Determine the (X, Y) coordinate at the center of the cell enclosing the given text.  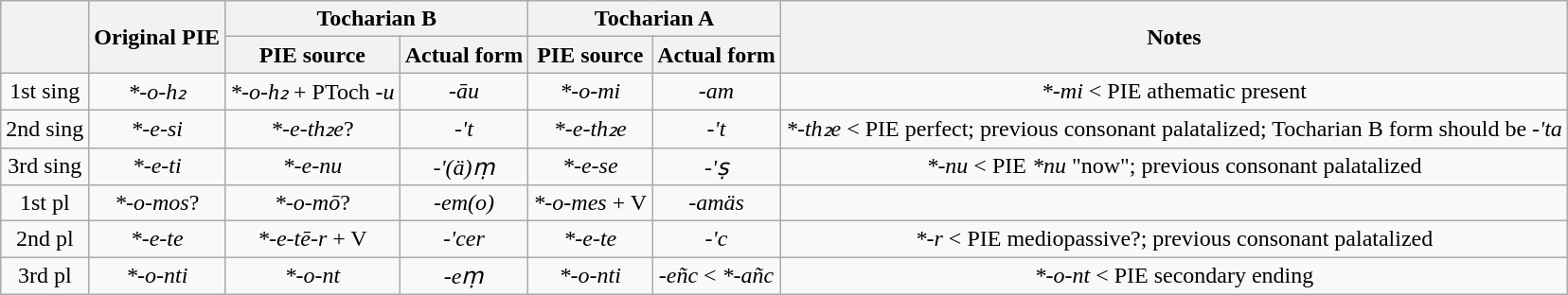
*-e-se (591, 166)
*-nu < PIE *nu "now"; previous consonant palatalized (1174, 166)
*-o-nt < PIE secondary ending (1174, 276)
1st sing (45, 92)
*-o-mes + V (591, 203)
-'cer (464, 239)
2nd pl (45, 239)
*-e-th₂e? (312, 129)
*-e-si (157, 129)
*-mi < PIE athematic present (1174, 92)
*-th₂e < PIE perfect; previous consonant palatalized; Tocharian B form should be -'ta (1174, 129)
*-e-ti (157, 166)
-am (717, 92)
*-o-h₂ (157, 92)
2nd sing (45, 129)
Tocharian A (655, 19)
-'(ä)ṃ (464, 166)
3rd sing (45, 166)
*-r < PIE mediopassive?; previous consonant palatalized (1174, 239)
*-o-h₂ + PToch -u (312, 92)
-'c (717, 239)
*-o-nt (312, 276)
-em(o) (464, 203)
Notes (1174, 37)
-eñc < *-añc (717, 276)
*-o-mi (591, 92)
*-e-tē-r + V (312, 239)
*-o-mō? (312, 203)
*-e-nu (312, 166)
1st pl (45, 203)
Original PIE (157, 37)
Tocharian B (377, 19)
-amäs (717, 203)
*-o-mos? (157, 203)
*-e-th₂e (591, 129)
-āu (464, 92)
-eṃ (464, 276)
-'ṣ (717, 166)
3rd pl (45, 276)
